Find where the given text appears and provide that cell's center as (X, Y) coordinate. 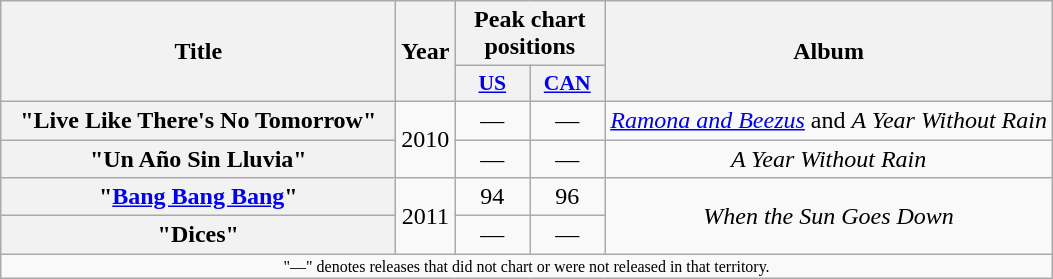
US (492, 84)
94 (492, 197)
Ramona and Beezus and A Year Without Rain (829, 120)
Album (829, 52)
2010 (426, 139)
"—" denotes releases that did not chart or were not released in that territory. (527, 266)
"Live Like There's No Tomorrow" (198, 120)
"Bang Bang Bang" (198, 197)
2011 (426, 216)
Title (198, 52)
Year (426, 52)
Peak chart positions (530, 34)
A Year Without Rain (829, 159)
CAN (568, 84)
"Un Año Sin Lluvia" (198, 159)
"Dices" (198, 235)
96 (568, 197)
When the Sun Goes Down (829, 216)
